Provide the [X, Y] coordinate of the cell's center where the given text is located.  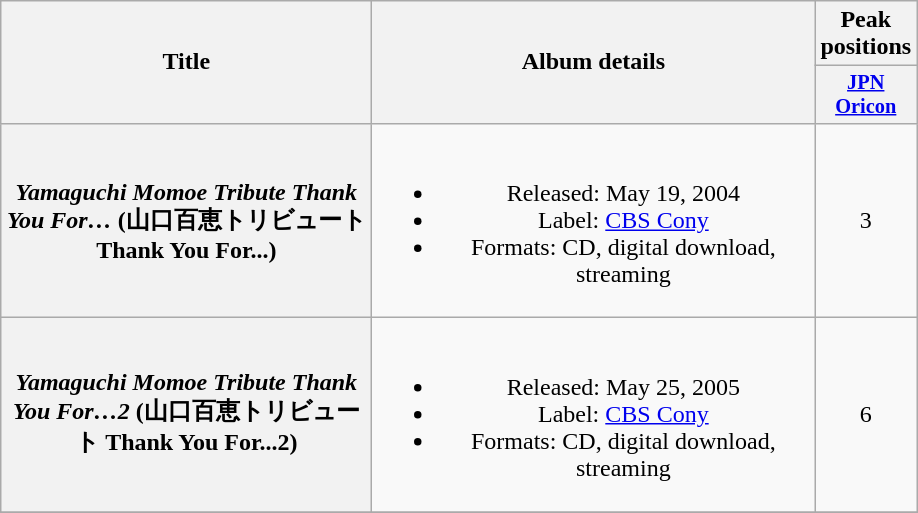
Yamaguchi Momoe Tribute Thank You For… (山口百恵トリビュート Thank You For...) [186, 220]
Title [186, 62]
3 [866, 220]
Yamaguchi Momoe Tribute Thank You For…2 (山口百恵トリビュート Thank You For...2) [186, 415]
Album details [594, 62]
JPNOricon [866, 95]
Released: May 19, 2004Label: CBS ConyFormats: CD, digital download, streaming [594, 220]
Peak positions [866, 34]
6 [866, 415]
Released: May 25, 2005Label: CBS ConyFormats: CD, digital download, streaming [594, 415]
